Determine the [X, Y] coordinate at the center of the cell enclosing the given text.  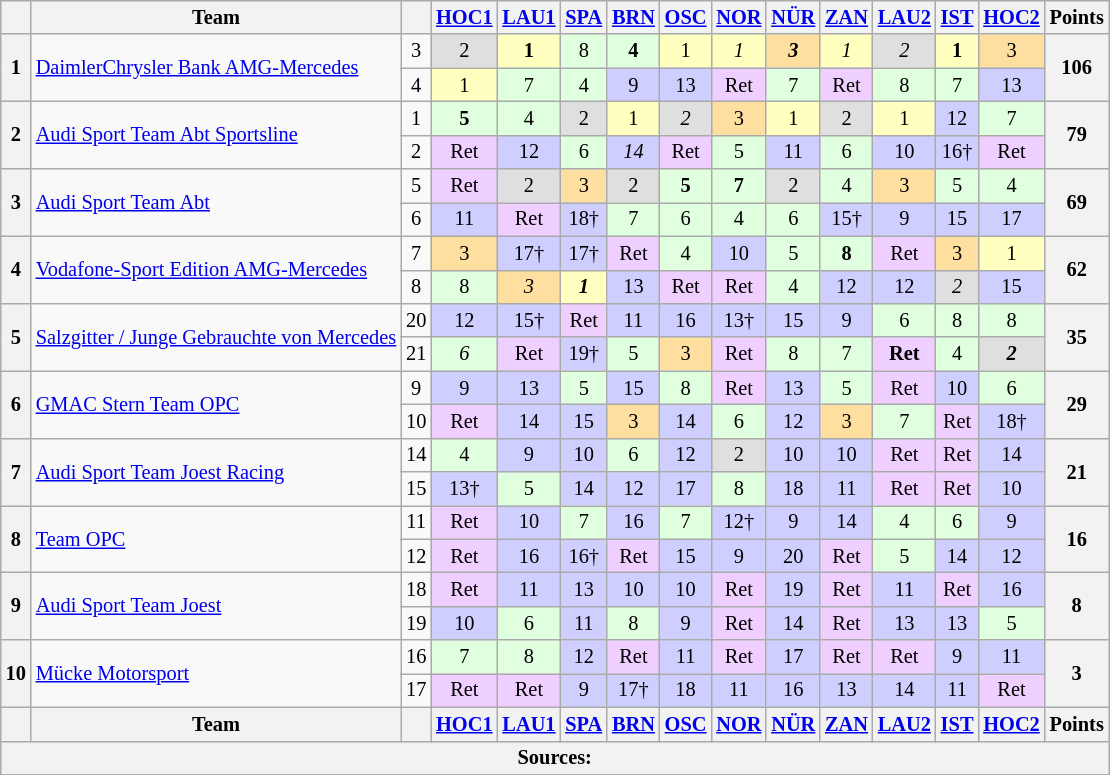
29 [1077, 404]
Salzgitter / Junge Gebrauchte von Mercedes [216, 336]
Vodafone-Sport Edition AMG-Mercedes [216, 270]
Mücke Motorsport [216, 674]
Audi Sport Team Joest Racing [216, 472]
19† [584, 354]
Audi Sport Team Abt Sportsline [216, 134]
35 [1077, 336]
Audi Sport Team Abt [216, 202]
DaimlerChrysler Bank AMG-Mercedes [216, 68]
GMAC Stern Team OPC [216, 404]
Audi Sport Team Joest [216, 606]
12† [738, 522]
69 [1077, 202]
Sources: [555, 758]
Team OPC [216, 538]
106 [1077, 68]
79 [1077, 134]
62 [1077, 270]
